Identify which cell holds the provided text, then report its [x, y] central coordinate. 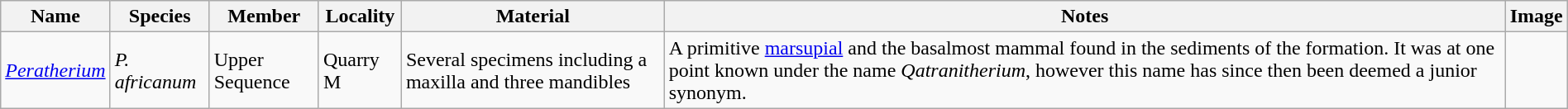
Notes [1085, 17]
Image [1537, 17]
Material [533, 17]
Quarry M [360, 70]
Several specimens including a maxilla and three mandibles [533, 70]
Peratherium [55, 70]
Upper Sequence [264, 70]
Member [264, 17]
Species [160, 17]
Locality [360, 17]
P. africanum [160, 70]
Name [55, 17]
